Detect which cell encompasses the target text, then output its [X, Y] center coordinate. 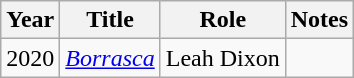
Year [30, 20]
Leah Dixon [222, 58]
Role [222, 20]
2020 [30, 58]
Title [110, 20]
Notes [319, 20]
Borrasca [110, 58]
